Scan for the cell matching the given text and deliver its (X, Y) coordinate at center. 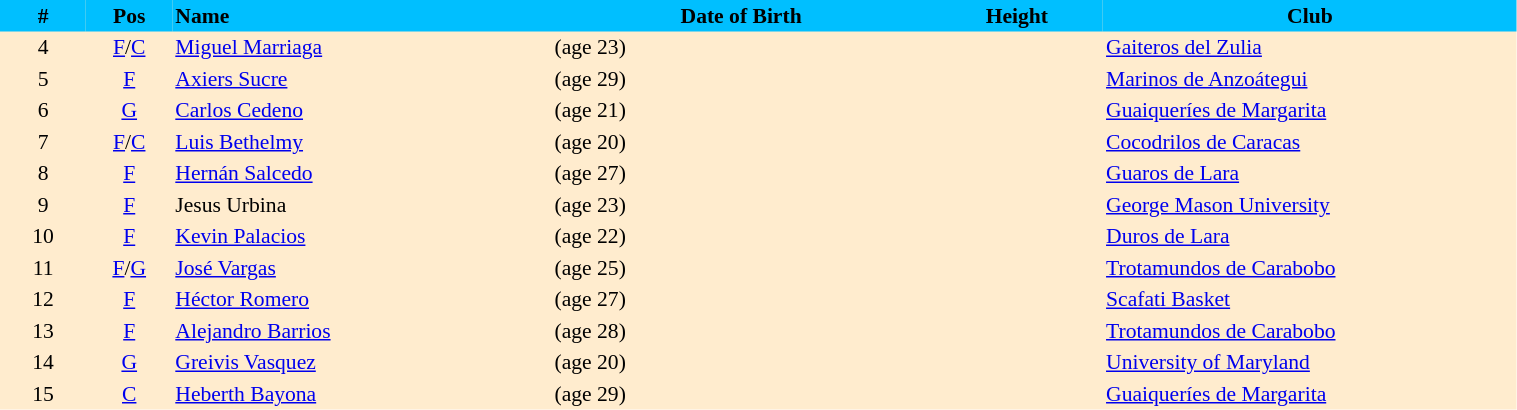
Club (1310, 16)
# (43, 16)
6 (43, 110)
Marinos de Anzoátegui (1310, 79)
Pos (129, 16)
10 (43, 236)
11 (43, 268)
(age 25) (742, 268)
José Vargas (362, 268)
Scafati Basket (1310, 300)
Cocodrilos de Caracas (1310, 142)
Gaiteros del Zulia (1310, 48)
12 (43, 300)
4 (43, 48)
George Mason University (1310, 205)
(age 21) (742, 110)
Greivis Vasquez (362, 362)
Name (362, 16)
Date of Birth (742, 16)
Height (1017, 16)
7 (43, 142)
(age 22) (742, 236)
Alejandro Barrios (362, 331)
Duros de Lara (1310, 236)
Héctor Romero (362, 300)
Luis Bethelmy (362, 142)
Kevin Palacios (362, 236)
Hernán Salcedo (362, 174)
F/G (129, 268)
Carlos Cedeno (362, 110)
Guaros de Lara (1310, 174)
C (129, 394)
Jesus Urbina (362, 205)
Heberth Bayona (362, 394)
14 (43, 362)
University of Maryland (1310, 362)
(age 28) (742, 331)
9 (43, 205)
13 (43, 331)
Miguel Marriaga (362, 48)
8 (43, 174)
15 (43, 394)
Axiers Sucre (362, 79)
5 (43, 79)
